Output the (x, y) coordinate of the center of the cell containing the given text.  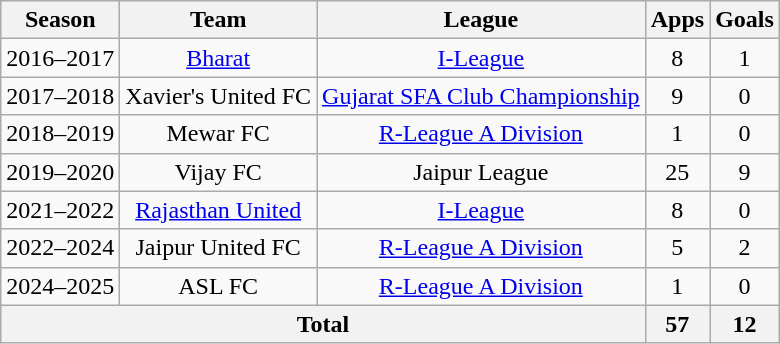
2024–2025 (60, 286)
Jaipur League (482, 172)
12 (745, 324)
2018–2019 (60, 134)
Rajasthan United (218, 210)
2021–2022 (60, 210)
2022–2024 (60, 248)
57 (677, 324)
25 (677, 172)
Total (323, 324)
Team (218, 20)
Mewar FC (218, 134)
League (482, 20)
Apps (677, 20)
2016–2017 (60, 58)
2017–2018 (60, 96)
Xavier's United FC (218, 96)
Season (60, 20)
Goals (745, 20)
Gujarat SFA Club Championship (482, 96)
ASL FC (218, 286)
Vijay FC (218, 172)
5 (677, 248)
2019–2020 (60, 172)
Jaipur United FC (218, 248)
Bharat (218, 58)
2 (745, 248)
